Capture the cell that displays the provided text and extract its (X, Y) central coordinate. 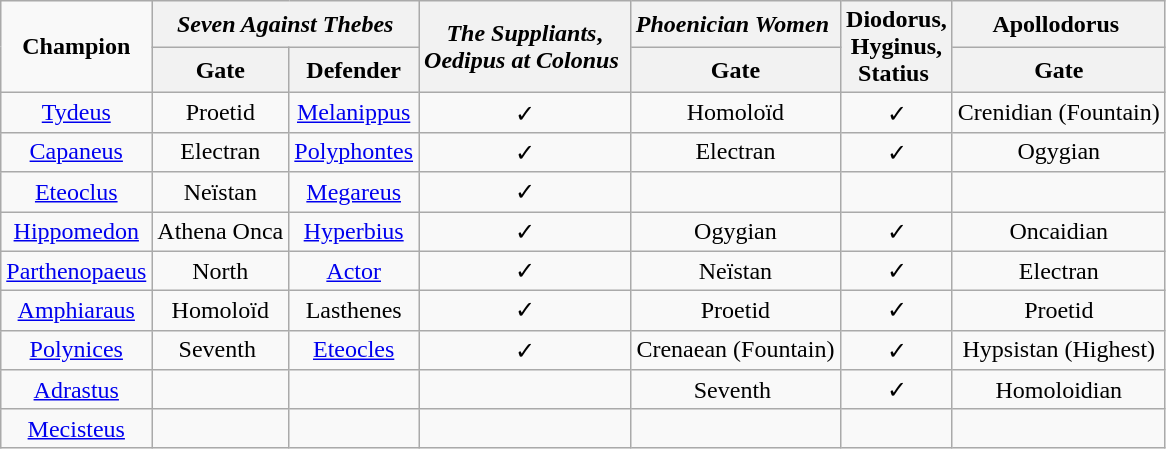
Crenaean (Fountain) (735, 350)
Hyperbius (354, 232)
Polynices (76, 350)
Melanippus (354, 113)
Defender (354, 70)
Crenidian (Fountain) (1058, 113)
Actor (354, 271)
North (220, 271)
The Suppliants, Oedipus at Colonus (525, 47)
Apollodorus (1058, 24)
Hippomedon (76, 232)
Tydeus (76, 113)
Champion (76, 47)
Seven Against Thebes (286, 24)
Diodorus, Hyginus, Statius (897, 47)
Hypsistan (Highest) (1058, 350)
Eteoclus (76, 192)
Mecisteus (76, 428)
Athena Onca (220, 232)
Capaneus (76, 152)
Phoenician Women (735, 24)
Parthenopaeus (76, 271)
Eteocles (354, 350)
Amphiaraus (76, 311)
Megareus (354, 192)
Polyphontes (354, 152)
Lasthenes (354, 311)
Homoloidian (1058, 390)
Oncaidian (1058, 232)
Adrastus (76, 390)
